Search for the cell housing the specified text and yield its [x, y] center coordinate. 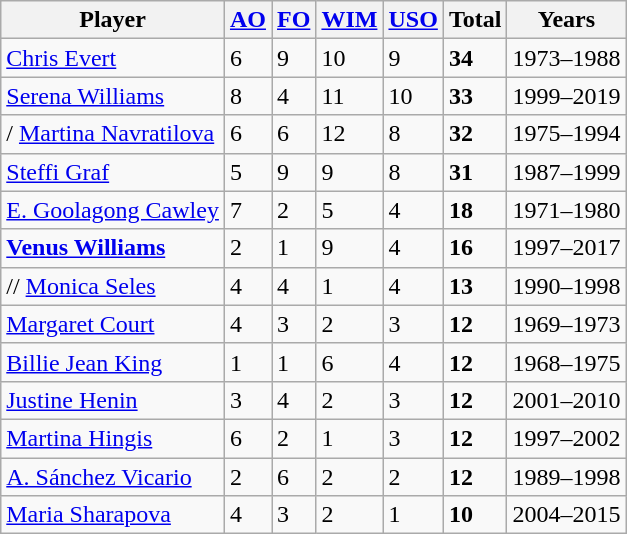
E. Goolagong Cawley [113, 210]
Player [113, 20]
WIM [350, 20]
Billie Jean King [113, 362]
2004–2015 [566, 515]
31 [475, 172]
Venus Williams [113, 248]
1997–2002 [566, 438]
1990–1998 [566, 286]
34 [475, 58]
1999–2019 [566, 96]
A. Sánchez Vicario [113, 477]
Maria Sharapova [113, 515]
11 [350, 96]
1997–2017 [566, 248]
Justine Henin [113, 400]
7 [248, 210]
1969–1973 [566, 324]
Martina Hingis [113, 438]
18 [475, 210]
33 [475, 96]
Years [566, 20]
13 [475, 286]
Total [475, 20]
1968–1975 [566, 362]
Margaret Court [113, 324]
AO [248, 20]
Steffi Graf [113, 172]
16 [475, 248]
/ Martina Navratilova [113, 134]
2001–2010 [566, 400]
Chris Evert [113, 58]
// Monica Seles [113, 286]
USO [413, 20]
Serena Williams [113, 96]
1989–1998 [566, 477]
1971–1980 [566, 210]
1973–1988 [566, 58]
1975–1994 [566, 134]
FO [294, 20]
32 [475, 134]
1987–1999 [566, 172]
